Return (X, Y) of the center of cell containing provided text 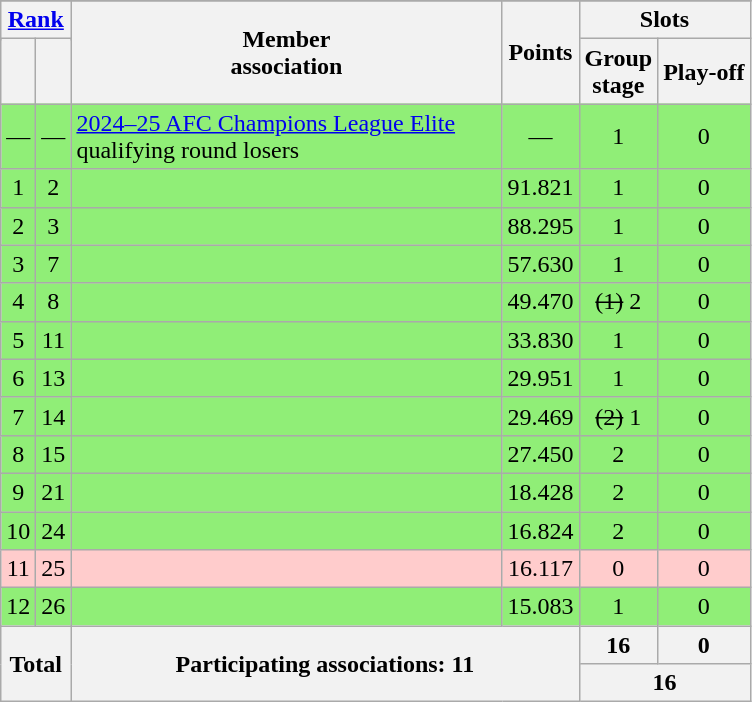
2024–25 AFC Champions League Elite qualifying round losers (286, 136)
(2) 1 (618, 416)
88.295 (540, 226)
Groupstage (618, 72)
18.428 (540, 492)
9 (18, 492)
Slots (664, 20)
Rank (36, 20)
(1) 2 (618, 302)
29.469 (540, 416)
15 (54, 454)
57.630 (540, 264)
27.450 (540, 454)
16.824 (540, 531)
15.083 (540, 607)
Total (36, 664)
Points (540, 52)
26 (54, 607)
Play-off (704, 72)
12 (18, 607)
14 (54, 416)
10 (18, 531)
5 (18, 340)
16.117 (540, 569)
21 (54, 492)
13 (54, 378)
Memberassociation (286, 52)
6 (18, 378)
24 (54, 531)
25 (54, 569)
Participating associations: 11 (325, 664)
49.470 (540, 302)
4 (18, 302)
33.830 (540, 340)
91.821 (540, 188)
29.951 (540, 378)
